For the text-containing cell, return its midpoint in [x, y] coordinate format. 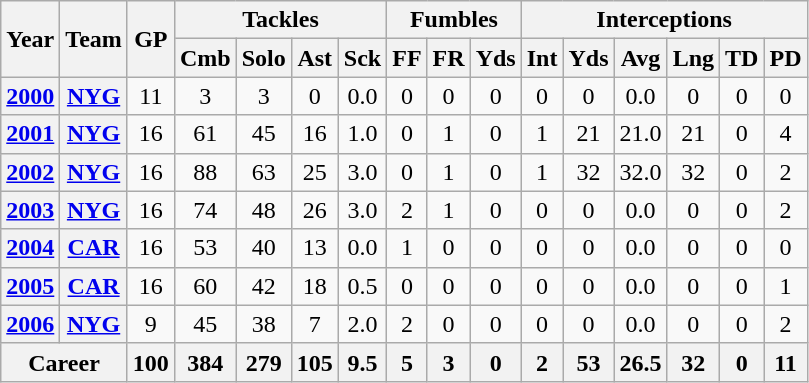
Sck [362, 58]
9 [150, 324]
74 [205, 210]
279 [264, 362]
2000 [30, 96]
2005 [30, 286]
Ast [314, 58]
FF [407, 58]
2003 [30, 210]
PD [786, 58]
7 [314, 324]
88 [205, 172]
32.0 [640, 172]
13 [314, 248]
4 [786, 134]
Int [542, 58]
Tackles [280, 20]
26.5 [640, 362]
2.0 [362, 324]
42 [264, 286]
60 [205, 286]
Lng [693, 58]
0.5 [362, 286]
2001 [30, 134]
Career [64, 362]
63 [264, 172]
Avg [640, 58]
9.5 [362, 362]
61 [205, 134]
FR [448, 58]
2004 [30, 248]
40 [264, 248]
21.0 [640, 134]
105 [314, 362]
Cmb [205, 58]
Solo [264, 58]
38 [264, 324]
Interceptions [664, 20]
26 [314, 210]
5 [407, 362]
2006 [30, 324]
48 [264, 210]
GP [150, 39]
1.0 [362, 134]
100 [150, 362]
18 [314, 286]
2002 [30, 172]
TD [742, 58]
Fumbles [454, 20]
Year [30, 39]
384 [205, 362]
25 [314, 172]
Team [94, 39]
